Scan for the cell matching the given text and deliver its (X, Y) coordinate at center. 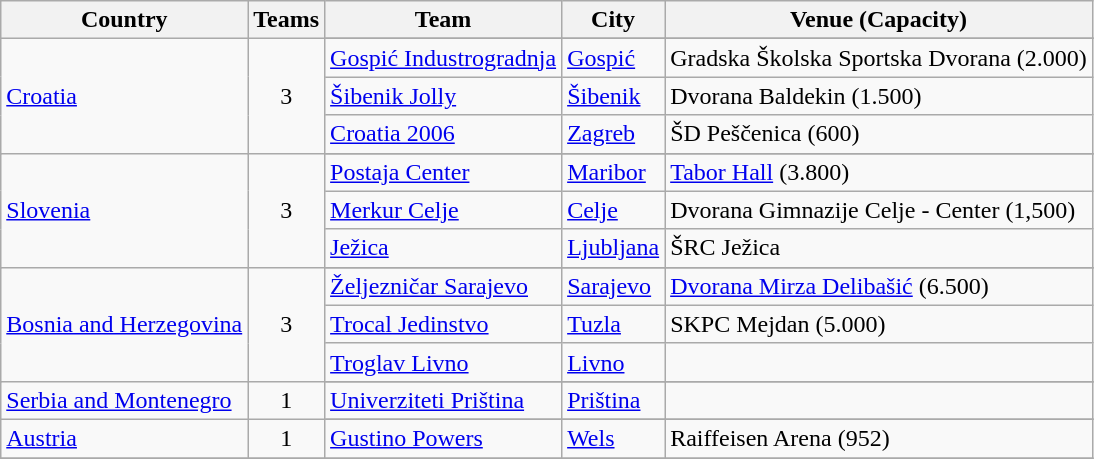
Bosnia and Herzegovina (124, 324)
SKPC Mejdan (5.000) (879, 324)
Gospić (614, 58)
Croatia (124, 96)
Gradska Školska Sportska Dvorana (2.000) (879, 58)
Trocal Jedinstvo (444, 324)
Raiffeisen Arena (952) (879, 438)
Merkur Celje (444, 210)
Celje (614, 210)
ŠD Peščenica (600) (879, 134)
Ljubljana (614, 248)
Gospić Industrogradnja (444, 58)
Postaja Center (444, 172)
Teams (286, 20)
Wels (614, 438)
Sarajevo (614, 286)
Livno (614, 362)
Troglav Livno (444, 362)
Dvorana Gimnazije Celje - Center (1,500) (879, 210)
Tuzla (614, 324)
Šibenik Jolly (444, 96)
Serbia and Montenegro (124, 400)
Croatia 2006 (444, 134)
Šibenik (614, 96)
ŠRC Ježica (879, 248)
Austria (124, 438)
Maribor (614, 172)
Dvorana Baldekin (1.500) (879, 96)
City (614, 20)
Univerziteti Priština (444, 400)
Team (444, 20)
Country (124, 20)
Gustino Powers (444, 438)
Dvorana Mirza Delibašić (6.500) (879, 286)
Venue (Capacity) (879, 20)
Zagreb (614, 134)
Tabor Hall (3.800) (879, 172)
Željezničar Sarajevo (444, 286)
Slovenia (124, 210)
Priština (614, 400)
Ježica (444, 248)
